Search for the cell housing the specified text and yield its (X, Y) center coordinate. 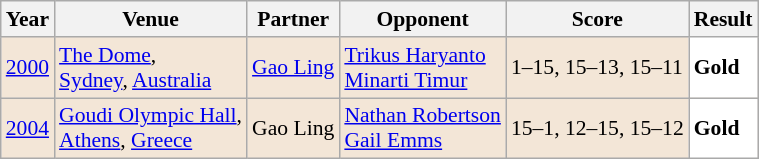
Score (598, 19)
2004 (28, 128)
Result (724, 19)
Nathan Robertson Gail Emms (422, 128)
Goudi Olympic Hall,Athens, Greece (150, 128)
2000 (28, 68)
Partner (293, 19)
Venue (150, 19)
Year (28, 19)
1–15, 15–13, 15–11 (598, 68)
15–1, 12–15, 15–12 (598, 128)
The Dome,Sydney, Australia (150, 68)
Opponent (422, 19)
Trikus Haryanto Minarti Timur (422, 68)
